Detect which cell encompasses the target text, then output its [x, y] center coordinate. 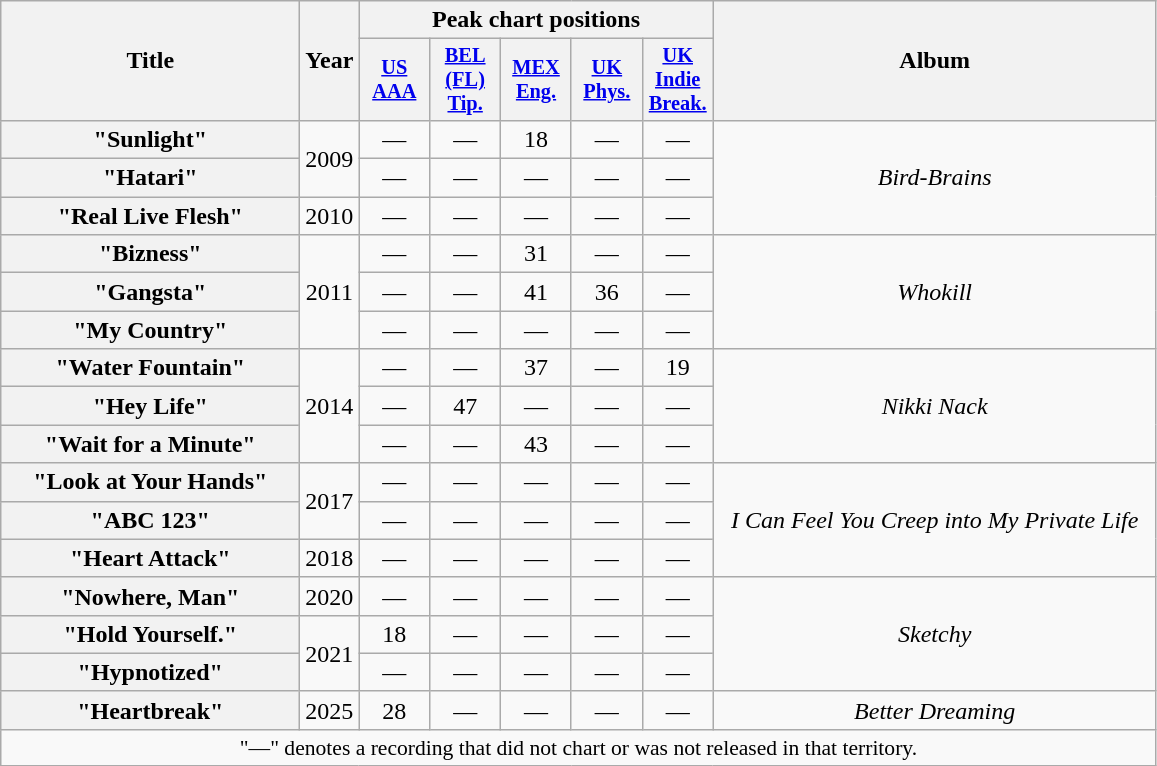
"—" denotes a recording that did not chart or was not released in that territory. [578, 747]
"Hold Yourself." [150, 634]
BEL(FL)Tip. [466, 80]
41 [536, 292]
UKPhys. [606, 80]
2025 [330, 710]
Bird-Brains [934, 177]
36 [606, 292]
47 [466, 406]
"Hatari" [150, 178]
"Wait for a Minute" [150, 444]
2010 [330, 216]
Whokill [934, 292]
Year [330, 61]
Nikki Nack [934, 406]
"Nowhere, Man" [150, 596]
43 [536, 444]
MEXEng. [536, 80]
Title [150, 61]
"Hey Life" [150, 406]
"Hypnotized" [150, 672]
Sketchy [934, 634]
28 [394, 710]
"Look at Your Hands" [150, 482]
USAAA [394, 80]
"My Country" [150, 330]
31 [536, 254]
"Bizness" [150, 254]
"Gangsta" [150, 292]
2021 [330, 653]
Album [934, 61]
37 [536, 368]
2009 [330, 158]
"ABC 123" [150, 520]
2011 [330, 292]
2017 [330, 501]
2018 [330, 558]
I Can Feel You Creep into My Private Life [934, 520]
2014 [330, 406]
"Real Live Flesh" [150, 216]
19 [678, 368]
"Water Fountain" [150, 368]
"Heart Attack" [150, 558]
"Heartbreak" [150, 710]
UKIndieBreak. [678, 80]
Peak chart positions [536, 20]
2020 [330, 596]
Better Dreaming [934, 710]
"Sunlight" [150, 139]
